Find where the given text appears and provide that cell's center as (X, Y) coordinate. 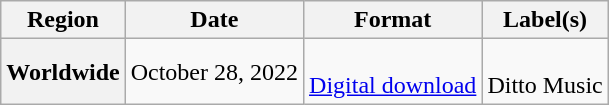
October 28, 2022 (214, 72)
Label(s) (545, 20)
Ditto Music (545, 72)
Format (393, 20)
Region (63, 20)
Worldwide (63, 72)
Date (214, 20)
Digital download (393, 72)
